Capture the cell that displays the provided text and extract its [X, Y] central coordinate. 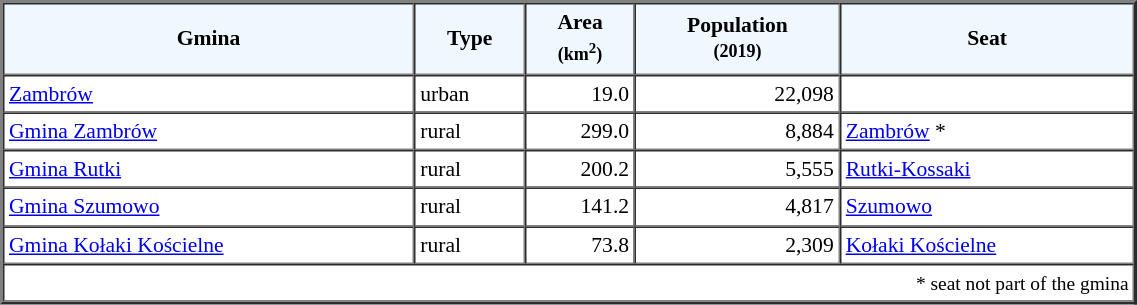
Rutki-Kossaki [988, 169]
4,817 [738, 207]
Gmina [208, 38]
urban [470, 93]
Kołaki Kościelne [988, 245]
* seat not part of the gmina [569, 283]
Zambrów * [988, 131]
2,309 [738, 245]
Area(km2) [580, 38]
141.2 [580, 207]
Szumowo [988, 207]
Population(2019) [738, 38]
299.0 [580, 131]
Type [470, 38]
200.2 [580, 169]
8,884 [738, 131]
19.0 [580, 93]
Zambrów [208, 93]
Gmina Rutki [208, 169]
Seat [988, 38]
73.8 [580, 245]
Gmina Zambrów [208, 131]
Gmina Szumowo [208, 207]
Gmina Kołaki Kościelne [208, 245]
5,555 [738, 169]
22,098 [738, 93]
